Extract the [X, Y] coordinate from the center of the cell holding the provided text.  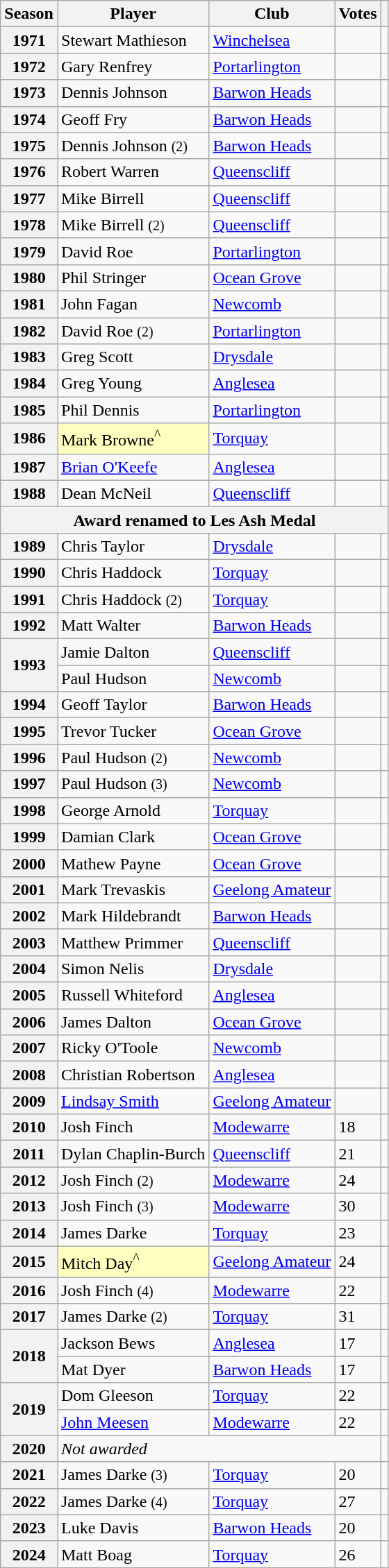
Winchelsea [272, 40]
Dennis Johnson (2) [133, 146]
23 [358, 1233]
Jackson Bews [133, 1343]
Geoff Fry [133, 119]
Russell Whiteford [133, 996]
1979 [29, 251]
1983 [29, 357]
1992 [29, 626]
30 [358, 1207]
Mike Birrell [133, 198]
Votes [358, 14]
Mark Hildebrandt [133, 916]
1989 [29, 546]
2014 [29, 1233]
18 [358, 1127]
Chris Haddock (2) [133, 599]
Award renamed to Les Ash Medal [194, 520]
2012 [29, 1180]
2021 [29, 1475]
2009 [29, 1101]
Lindsay Smith [133, 1101]
1999 [29, 837]
Stewart Mathieson [133, 40]
1995 [29, 731]
2018 [29, 1356]
2006 [29, 1022]
31 [358, 1317]
Geoff Taylor [133, 705]
Mitch Day^ [133, 1261]
Jamie Dalton [133, 652]
1998 [29, 810]
James Dalton [133, 1022]
1990 [29, 573]
1976 [29, 172]
1973 [29, 93]
1996 [29, 758]
1972 [29, 67]
1991 [29, 599]
Mathew Payne [133, 863]
1982 [29, 331]
Mark Trevaskis [133, 889]
Matt Walter [133, 626]
Greg Scott [133, 357]
Josh Finch (4) [133, 1290]
26 [358, 1554]
1980 [29, 278]
Season [29, 14]
2003 [29, 942]
Club [272, 14]
Josh Finch (2) [133, 1180]
James Darke (2) [133, 1317]
1997 [29, 784]
Paul Hudson (3) [133, 784]
Christian Robertson [133, 1075]
Matt Boag [133, 1554]
1977 [29, 198]
2007 [29, 1048]
Robert Warren [133, 172]
2008 [29, 1075]
1986 [29, 438]
2001 [29, 889]
2024 [29, 1554]
Mark Browne^ [133, 438]
2023 [29, 1528]
Trevor Tucker [133, 731]
Dean McNeil [133, 493]
Mike Birrell (2) [133, 225]
1978 [29, 225]
2000 [29, 863]
David Roe [133, 251]
Player [133, 14]
Not awarded [219, 1449]
2020 [29, 1449]
1988 [29, 493]
Ricky O'Toole [133, 1048]
Simon Nelis [133, 969]
1985 [29, 410]
Brian O'Keefe [133, 467]
Chris Haddock [133, 573]
Paul Hudson (2) [133, 758]
Phil Stringer [133, 278]
1987 [29, 467]
1981 [29, 304]
Luke Davis [133, 1528]
2015 [29, 1261]
1974 [29, 119]
1993 [29, 665]
James Darke (4) [133, 1501]
David Roe (2) [133, 331]
1984 [29, 384]
21 [358, 1154]
Damian Clark [133, 837]
1994 [29, 705]
Mat Dyer [133, 1370]
1971 [29, 40]
Chris Taylor [133, 546]
James Darke (3) [133, 1475]
2013 [29, 1207]
Josh Finch (3) [133, 1207]
2017 [29, 1317]
2010 [29, 1127]
2019 [29, 1409]
Greg Young [133, 384]
2002 [29, 916]
John Fagan [133, 304]
Paul Hudson [133, 679]
Dylan Chaplin-Burch [133, 1154]
Matthew Primmer [133, 942]
John Meesen [133, 1422]
2016 [29, 1290]
George Arnold [133, 810]
2005 [29, 996]
2004 [29, 969]
Dennis Johnson [133, 93]
27 [358, 1501]
2022 [29, 1501]
Phil Dennis [133, 410]
1975 [29, 146]
Josh Finch [133, 1127]
James Darke [133, 1233]
2011 [29, 1154]
Dom Gleeson [133, 1396]
Gary Renfrey [133, 67]
